Locate the cell with the specified text and output its [X, Y] center coordinate. 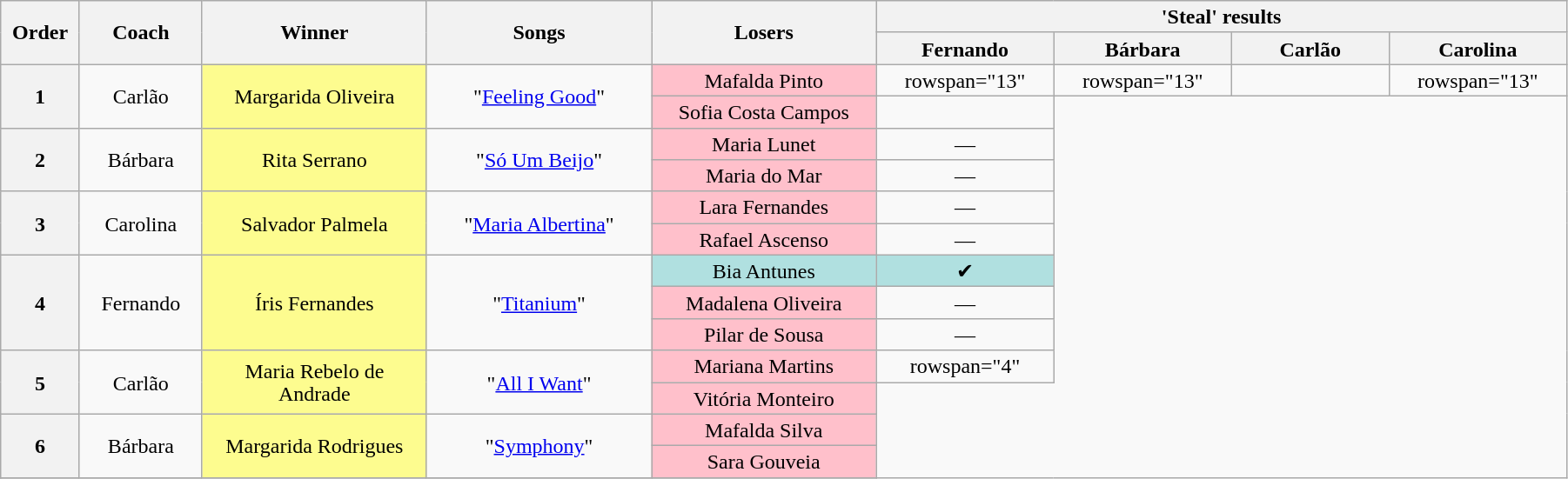
'Steal' results [1222, 17]
2 [40, 160]
"Maria Albertina" [539, 223]
rowspan="4" [965, 367]
Mariana Martins [764, 367]
"Titanium" [539, 303]
Order [40, 33]
"Só Um Beijo" [539, 160]
"Feeling Good" [539, 96]
Mafalda Pinto [764, 80]
Margarida Oliveira [314, 96]
Íris Fernandes [314, 303]
Losers [764, 33]
Margarida Rodrigues [314, 445]
✔ [965, 271]
Bia Antunes [764, 271]
Pilar de Sousa [764, 334]
Sara Gouveia [764, 462]
Rafael Ascenso [764, 240]
Maria do Mar [764, 176]
3 [40, 223]
6 [40, 445]
Maria Rebelo de Andrade [314, 383]
5 [40, 383]
Coach [141, 33]
Songs [539, 33]
1 [40, 96]
Madalena Oliveira [764, 303]
"Symphony" [539, 445]
Vitória Monteiro [764, 398]
Salvador Palmela [314, 223]
Winner [314, 33]
"All I Want" [539, 383]
Rita Serrano [314, 160]
Lara Fernandes [764, 207]
Sofia Costa Campos [764, 111]
Mafalda Silva [764, 429]
Maria Lunet [764, 144]
4 [40, 303]
